Scan for the cell matching the given text and deliver its [x, y] coordinate at center. 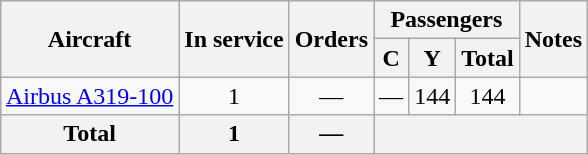
Y [432, 58]
Airbus A319-100 [89, 96]
C [392, 58]
Orders [331, 39]
Aircraft [89, 39]
Passengers [447, 20]
In service [234, 39]
Notes [553, 39]
